Scan for the cell matching the given text and deliver its [x, y] coordinate at center. 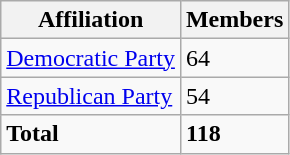
Republican Party [91, 96]
Affiliation [91, 20]
64 [234, 58]
54 [234, 96]
Members [234, 20]
118 [234, 134]
Total [91, 134]
Democratic Party [91, 58]
